For the text-containing cell, return its midpoint in (x, y) coordinate format. 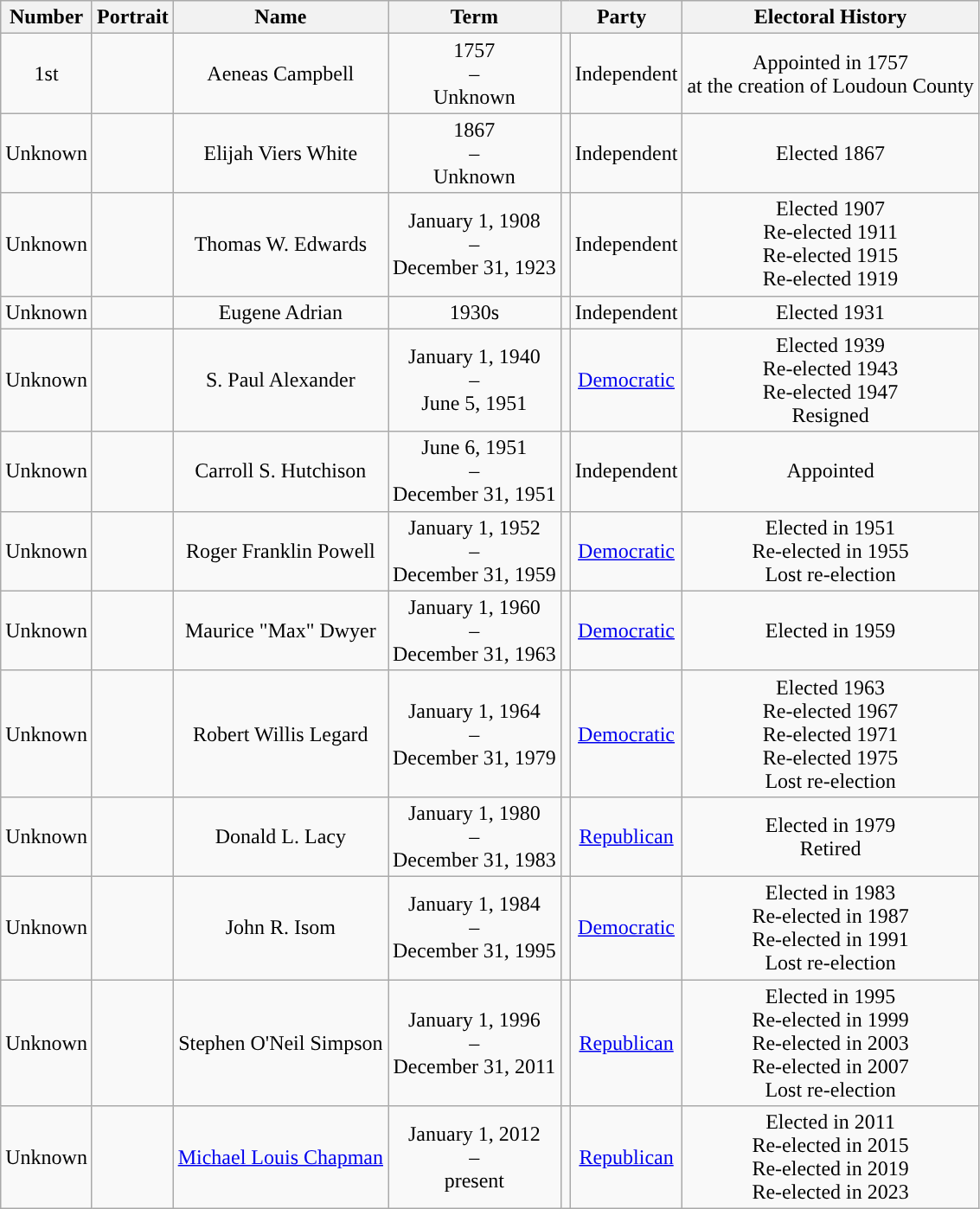
Number (47, 17)
Roger Franklin Powell (280, 551)
Aeneas Campbell (280, 74)
Elected in 1979Retired (830, 836)
S. Paul Alexander (280, 381)
1867–Unknown (474, 153)
June 6, 1951–December 31, 1951 (474, 471)
Elected in 2011Re-elected in 2015Re-elected in 2019Re-elected in 2023 (830, 1157)
January 1, 1984–December 31, 1995 (474, 927)
January 1, 1964–December 31, 1979 (474, 733)
Carroll S. Hutchison (280, 471)
Eugene Adrian (280, 312)
Stephen O'Neil Simpson (280, 1042)
Elected 1931 (830, 312)
Elijah Viers White (280, 153)
1930s (474, 312)
January 1, 1996–December 31, 2011 (474, 1042)
Elected 1907Re-elected 1911Re-elected 1915Re-elected 1919 (830, 244)
Elected in 1983Re-elected in 1987Re-elected in 1991Lost re-election (830, 927)
Elected in 1951Re-elected in 1955Lost re-election (830, 551)
Robert Willis Legard (280, 733)
Electoral History (830, 17)
January 1, 1908–December 31, 1923 (474, 244)
January 1, 1980–December 31, 1983 (474, 836)
Term (474, 17)
Thomas W. Edwards (280, 244)
January 1, 1960–December 31, 1963 (474, 630)
January 1, 1952–December 31, 1959 (474, 551)
1st (47, 74)
January 1, 1940–June 5, 1951 (474, 381)
Appointed in 1757at the creation of Loudoun County (830, 74)
Party (621, 17)
Donald L. Lacy (280, 836)
Maurice "Max" Dwyer (280, 630)
Michael Louis Chapman (280, 1157)
Elected 1963Re-elected 1967Re-elected 1971Re-elected 1975Lost re-election (830, 733)
Elected 1939Re-elected 1943Re-elected 1947Resigned (830, 381)
Elected in 1995Re-elected in 1999Re-elected in 2003Re-elected in 2007Lost re-election (830, 1042)
Elected 1867 (830, 153)
John R. Isom (280, 927)
January 1, 2012–present (474, 1157)
1757–Unknown (474, 74)
Name (280, 17)
Elected in 1959 (830, 630)
Appointed (830, 471)
Portrait (132, 17)
